Return the [X, Y] coordinate for the center point of the cell that contains the specified text.  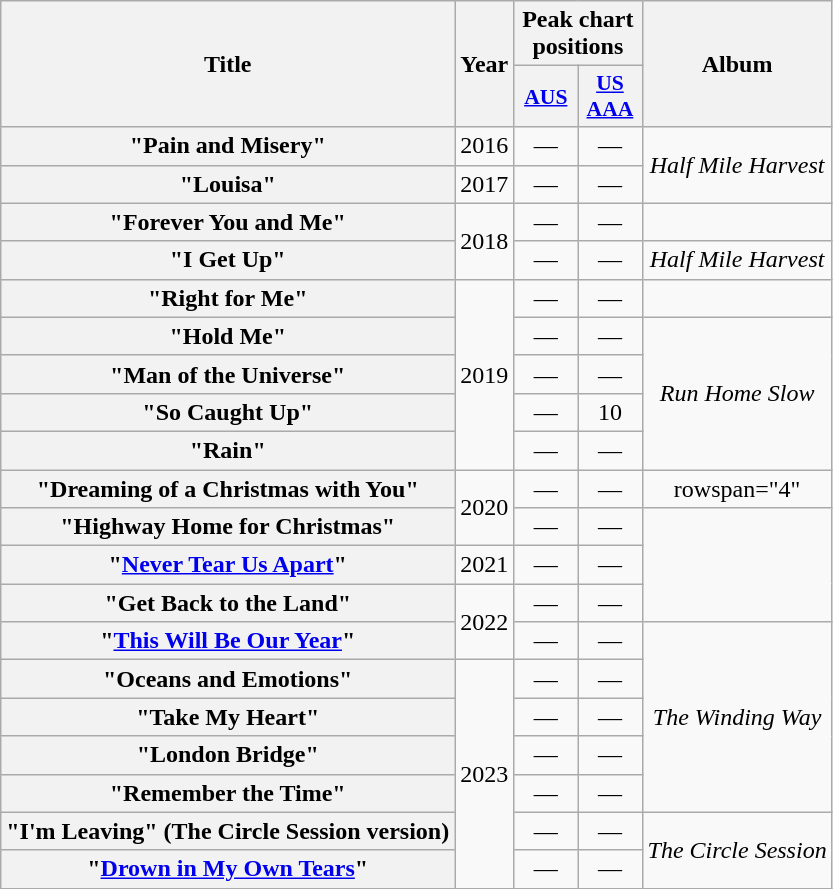
"Hold Me" [228, 336]
2022 [484, 622]
10 [610, 412]
The Circle Session [737, 850]
2016 [484, 146]
2023 [484, 774]
"Get Back to the Land" [228, 603]
Year [484, 64]
rowspan="4" [737, 489]
"Drown in My Own Tears" [228, 869]
"Take My Heart" [228, 717]
"Man of the Universe" [228, 374]
"London Bridge" [228, 755]
2018 [484, 241]
2017 [484, 184]
"Dreaming of a Christmas with You" [228, 489]
"Remember the Time" [228, 793]
"This Will Be Our Year" [228, 641]
2020 [484, 508]
"Never Tear Us Apart" [228, 565]
AUS [546, 96]
"I'm Leaving" (The Circle Session version) [228, 831]
"Oceans and Emotions" [228, 679]
Peak chart positions [578, 34]
The Winding Way [737, 717]
2021 [484, 565]
"So Caught Up" [228, 412]
"Pain and Misery" [228, 146]
Run Home Slow [737, 393]
Album [737, 64]
"Forever You and Me" [228, 222]
"Rain" [228, 450]
"Right for Me" [228, 298]
"Highway Home for Christmas" [228, 527]
"I Get Up" [228, 260]
Title [228, 64]
USAAA [610, 96]
2019 [484, 374]
"Louisa" [228, 184]
